Capture the cell that displays the provided text and extract its [x, y] central coordinate. 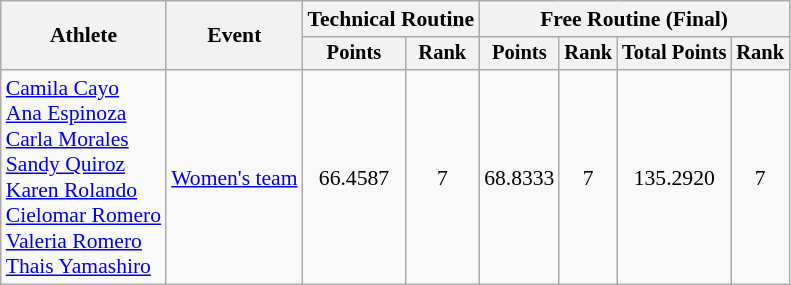
Event [234, 36]
Athlete [84, 36]
135.2920 [674, 177]
Total Points [674, 54]
Technical Routine [392, 19]
Free Routine (Final) [634, 19]
Women's team [234, 177]
66.4587 [354, 177]
Camila CayoAna EspinozaCarla Morales Sandy QuirozKaren Rolando Cielomar RomeroValeria RomeroThais Yamashiro [84, 177]
68.8333 [519, 177]
